Pinpoint the cell where the given text exists, returning its (X, Y) midpoint coordinate. 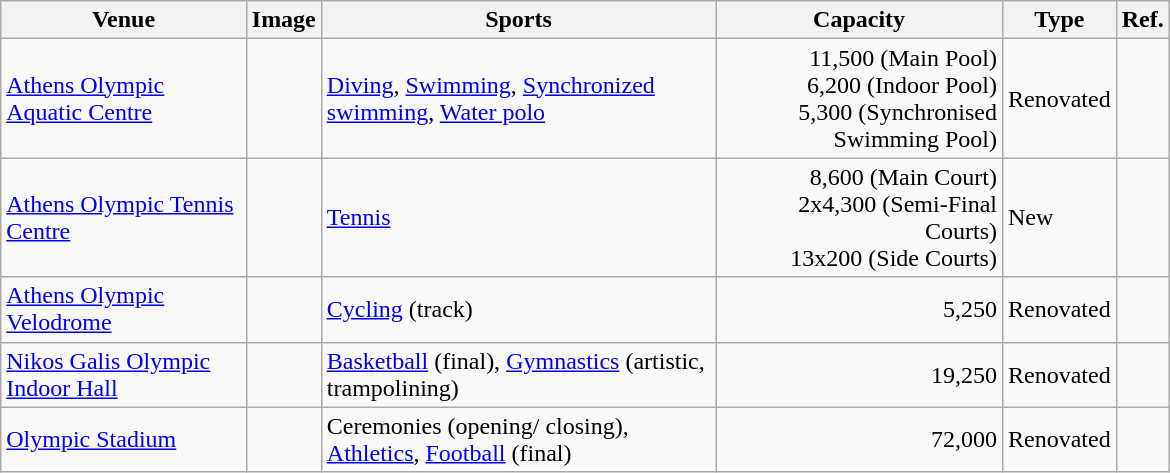
Image (284, 20)
New (1059, 218)
Type (1059, 20)
5,250 (860, 310)
Sports (518, 20)
Venue (124, 20)
Athens Olympic Tennis Centre (124, 218)
Olympic Stadium (124, 440)
72,000 (860, 440)
Nikos Galis Olympic Indoor Hall (124, 374)
Diving, Swimming, Synchronized swimming, Water polo (518, 98)
Cycling (track) (518, 310)
8,600 (Main Court)2x4,300 (Semi-Final Courts)13x200 (Side Courts) (860, 218)
11,500 (Main Pool)6,200 (Indoor Pool)5,300 (Synchronised Swimming Pool) (860, 98)
19,250 (860, 374)
Ref. (1142, 20)
Tennis (518, 218)
Ceremonies (opening/ closing), Athletics, Football (final) (518, 440)
Athens Olympic Velodrome (124, 310)
Basketball (final), Gymnastics (artistic, trampolining) (518, 374)
Capacity (860, 20)
Athens Olympic Aquatic Centre (124, 98)
